Scan for the cell matching the given text and deliver its [x, y] coordinate at center. 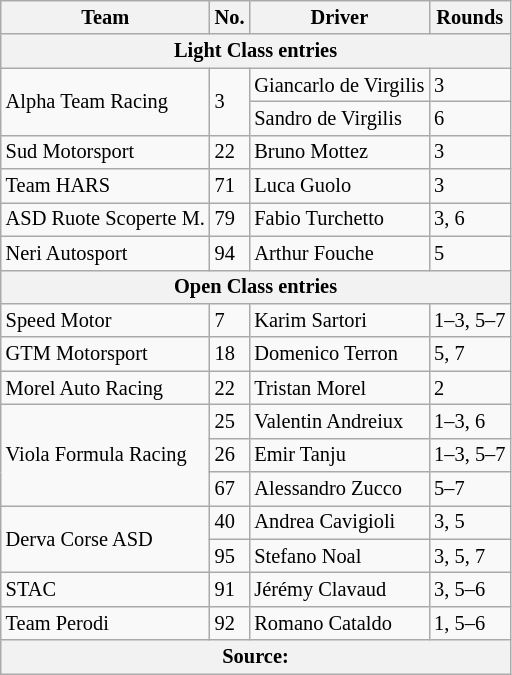
Giancarlo de Virgilis [339, 85]
Alessandro Zucco [339, 489]
Source: [256, 657]
Viola Formula Racing [106, 454]
18 [230, 354]
Andrea Cavigioli [339, 522]
Morel Auto Racing [106, 388]
26 [230, 455]
1–3, 6 [470, 421]
Driver [339, 17]
STAC [106, 589]
Fabio Turchetto [339, 219]
ASD Ruote Scoperte M. [106, 219]
7 [230, 320]
Speed Motor [106, 320]
Tristan Morel [339, 388]
Derva Corse ASD [106, 538]
Arthur Fouche [339, 253]
Sandro de Virgilis [339, 118]
2 [470, 388]
Open Class entries [256, 287]
No. [230, 17]
Sud Motorsport [106, 152]
5 [470, 253]
3, 5–6 [470, 589]
Valentin Andreiux [339, 421]
94 [230, 253]
71 [230, 186]
95 [230, 556]
5–7 [470, 489]
Team [106, 17]
Rounds [470, 17]
Domenico Terron [339, 354]
3, 6 [470, 219]
Emir Tanju [339, 455]
25 [230, 421]
67 [230, 489]
Team Perodi [106, 623]
Karim Sartori [339, 320]
Light Class entries [256, 51]
6 [470, 118]
Bruno Mottez [339, 152]
Neri Autosport [106, 253]
79 [230, 219]
92 [230, 623]
Team HARS [106, 186]
3, 5, 7 [470, 556]
GTM Motorsport [106, 354]
Romano Cataldo [339, 623]
Jérémy Clavaud [339, 589]
3, 5 [470, 522]
Stefano Noal [339, 556]
40 [230, 522]
91 [230, 589]
Alpha Team Racing [106, 102]
1, 5–6 [470, 623]
5, 7 [470, 354]
Luca Guolo [339, 186]
